Provide the (X, Y) coordinate of the cell's center where the given text is located.  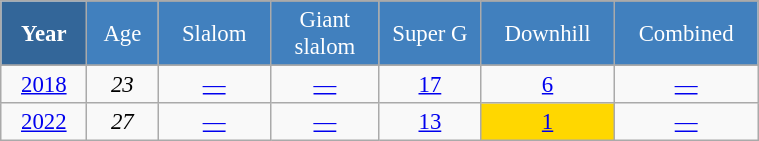
23 (122, 85)
Downhill (547, 34)
Combined (686, 34)
Super G (430, 34)
6 (547, 85)
2022 (44, 122)
Slalom (214, 34)
Year (44, 34)
Age (122, 34)
2018 (44, 85)
1 (547, 122)
27 (122, 122)
17 (430, 85)
13 (430, 122)
Giantslalom (324, 34)
